Determine the (X, Y) coordinate at the center of the cell enclosing the given text.  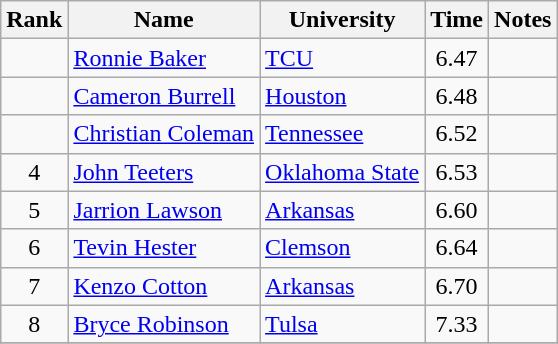
Christian Coleman (164, 134)
Jarrion Lawson (164, 210)
Tevin Hester (164, 248)
8 (34, 324)
Clemson (342, 248)
Notes (523, 20)
John Teeters (164, 172)
Kenzo Cotton (164, 286)
Ronnie Baker (164, 58)
6.64 (457, 248)
Tennessee (342, 134)
5 (34, 210)
Cameron Burrell (164, 96)
Oklahoma State (342, 172)
Rank (34, 20)
6 (34, 248)
4 (34, 172)
7.33 (457, 324)
6.60 (457, 210)
Time (457, 20)
University (342, 20)
Houston (342, 96)
Tulsa (342, 324)
Bryce Robinson (164, 324)
6.48 (457, 96)
6.47 (457, 58)
TCU (342, 58)
7 (34, 286)
6.53 (457, 172)
6.70 (457, 286)
6.52 (457, 134)
Name (164, 20)
